Output the [x, y] coordinate of the center of the cell containing the given text.  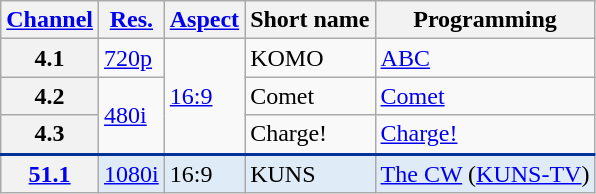
Programming [485, 20]
KUNS [310, 174]
1080i [132, 174]
Short name [310, 20]
51.1 [50, 174]
The CW (KUNS-TV) [485, 174]
KOMO [310, 58]
4.1 [50, 58]
Res. [132, 20]
ABC [485, 58]
720p [132, 58]
4.3 [50, 134]
Channel [50, 20]
Aspect [204, 20]
480i [132, 116]
4.2 [50, 96]
